Capture the cell that displays the provided text and extract its (X, Y) central coordinate. 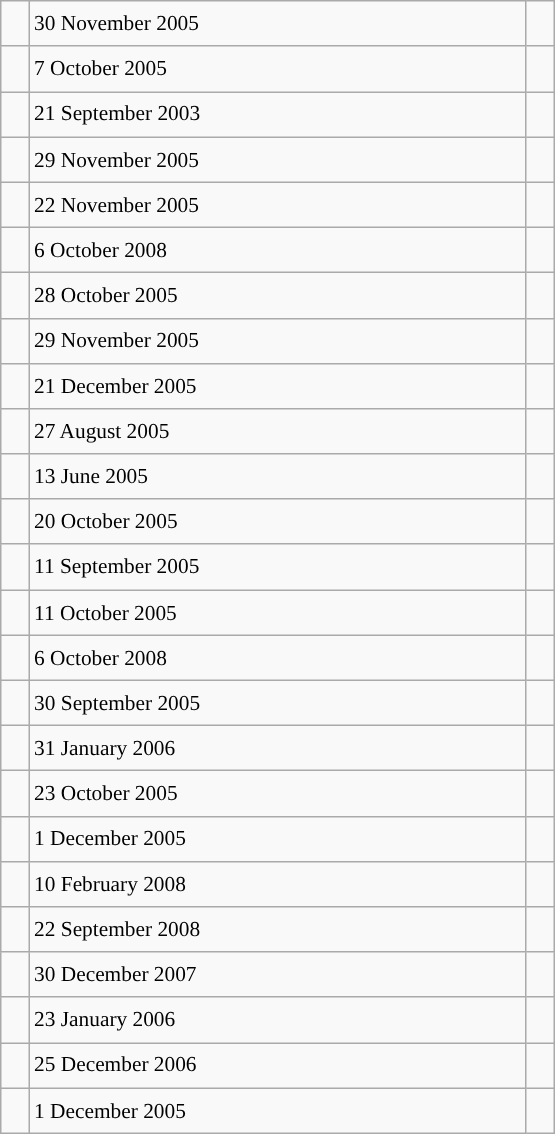
22 November 2005 (278, 204)
13 June 2005 (278, 476)
23 January 2006 (278, 1020)
30 November 2005 (278, 24)
28 October 2005 (278, 296)
30 September 2005 (278, 702)
27 August 2005 (278, 432)
10 February 2008 (278, 884)
30 December 2007 (278, 974)
22 September 2008 (278, 930)
21 September 2003 (278, 114)
25 December 2006 (278, 1066)
11 October 2005 (278, 612)
20 October 2005 (278, 522)
11 September 2005 (278, 566)
23 October 2005 (278, 794)
31 January 2006 (278, 748)
7 October 2005 (278, 68)
21 December 2005 (278, 386)
